Pinpoint the cell where the given text exists, returning its (x, y) midpoint coordinate. 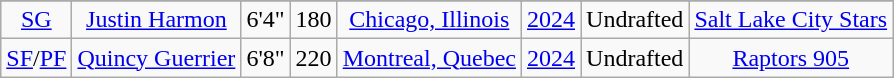
220 (314, 58)
SG (36, 20)
180 (314, 20)
Chicago, Illinois (429, 20)
Quincy Guerrier (156, 58)
Raptors 905 (791, 58)
6'4" (266, 20)
Montreal, Quebec (429, 58)
SF/PF (36, 58)
Salt Lake City Stars (791, 20)
6'8" (266, 58)
Justin Harmon (156, 20)
